Output the (X, Y) coordinate of the center of the cell containing the given text.  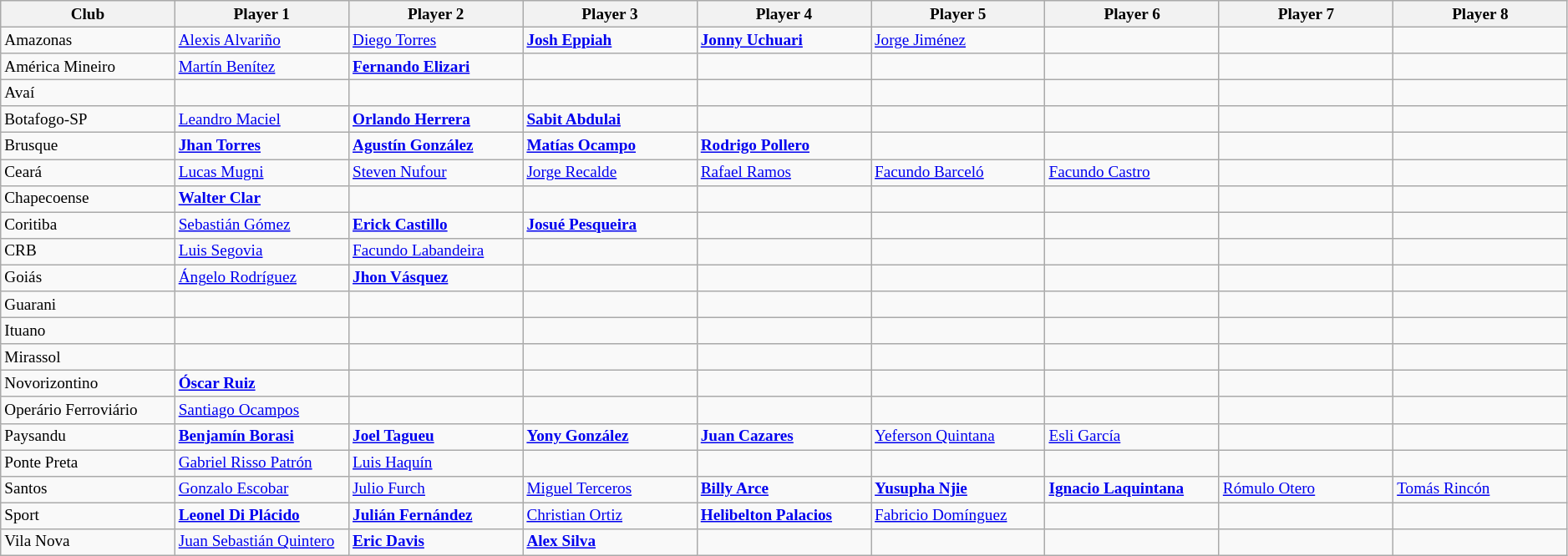
Rafael Ramos (784, 172)
Yony González (610, 437)
Luis Haquín (435, 462)
América Mineiro (88, 67)
Mirassol (88, 357)
Leandro Maciel (261, 119)
Novorizontino (88, 384)
Player 7 (1306, 14)
Player 5 (958, 14)
Santiago Ocampos (261, 410)
Coritiba (88, 225)
Fabricio Domínguez (958, 516)
Gonzalo Escobar (261, 489)
Eric Davis (435, 542)
Miguel Terceros (610, 489)
Player 2 (435, 14)
Facundo Barceló (958, 172)
Santos (88, 489)
Steven Nufour (435, 172)
Goiás (88, 278)
Player 6 (1132, 14)
Yusupha Njie (958, 489)
Erick Castillo (435, 225)
Guarani (88, 305)
Óscar Ruiz (261, 384)
Christian Ortiz (610, 516)
Fernando Elizari (435, 67)
Lucas Mugni (261, 172)
Sebastián Gómez (261, 225)
Chapecoense (88, 199)
Sabit Abdulai (610, 119)
Avaí (88, 93)
CRB (88, 251)
Joel Tagueu (435, 437)
Paysandu (88, 437)
Jhan Torres (261, 146)
Billy Arce (784, 489)
Julio Furch (435, 489)
Jorge Recalde (610, 172)
Sport (88, 516)
Vila Nova (88, 542)
Player 3 (610, 14)
Helibelton Palacios (784, 516)
Diego Torres (435, 40)
Esli García (1132, 437)
Matías Ocampo (610, 146)
Rómulo Otero (1306, 489)
Jonny Uchuari (784, 40)
Ángelo Rodríguez (261, 278)
Yeferson Quintana (958, 437)
Player 4 (784, 14)
Player 1 (261, 14)
Player 8 (1480, 14)
Facundo Labandeira (435, 251)
Ituano (88, 331)
Amazonas (88, 40)
Juan Cazares (784, 437)
Orlando Herrera (435, 119)
Club (88, 14)
Facundo Castro (1132, 172)
Jorge Jiménez (958, 40)
Rodrigo Pollero (784, 146)
Botafogo-SP (88, 119)
Walter Clar (261, 199)
Agustín González (435, 146)
Leonel Di Plácido (261, 516)
Julián Fernández (435, 516)
Ceará (88, 172)
Operário Ferroviário (88, 410)
Josh Eppiah (610, 40)
Alexis Alvariño (261, 40)
Alex Silva (610, 542)
Gabriel Risso Patrón (261, 462)
Jhon Vásquez (435, 278)
Luis Segovia (261, 251)
Benjamín Borasi (261, 437)
Juan Sebastián Quintero (261, 542)
Josué Pesqueira (610, 225)
Ignacio Laquintana (1132, 489)
Tomás Rincón (1480, 489)
Ponte Preta (88, 462)
Brusque (88, 146)
Martín Benítez (261, 67)
